For the text-containing cell, return its midpoint in [X, Y] coordinate format. 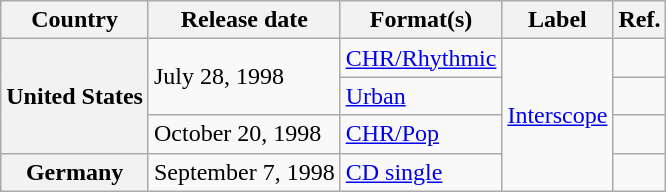
CHR/Rhythmic [421, 58]
United States [75, 96]
Format(s) [421, 20]
Interscope [558, 115]
Label [558, 20]
Germany [75, 172]
Urban [421, 96]
Country [75, 20]
CD single [421, 172]
CHR/Pop [421, 134]
Release date [244, 20]
September 7, 1998 [244, 172]
October 20, 1998 [244, 134]
Ref. [640, 20]
July 28, 1998 [244, 77]
